Extract the [X, Y] coordinate from the center of the cell holding the provided text.  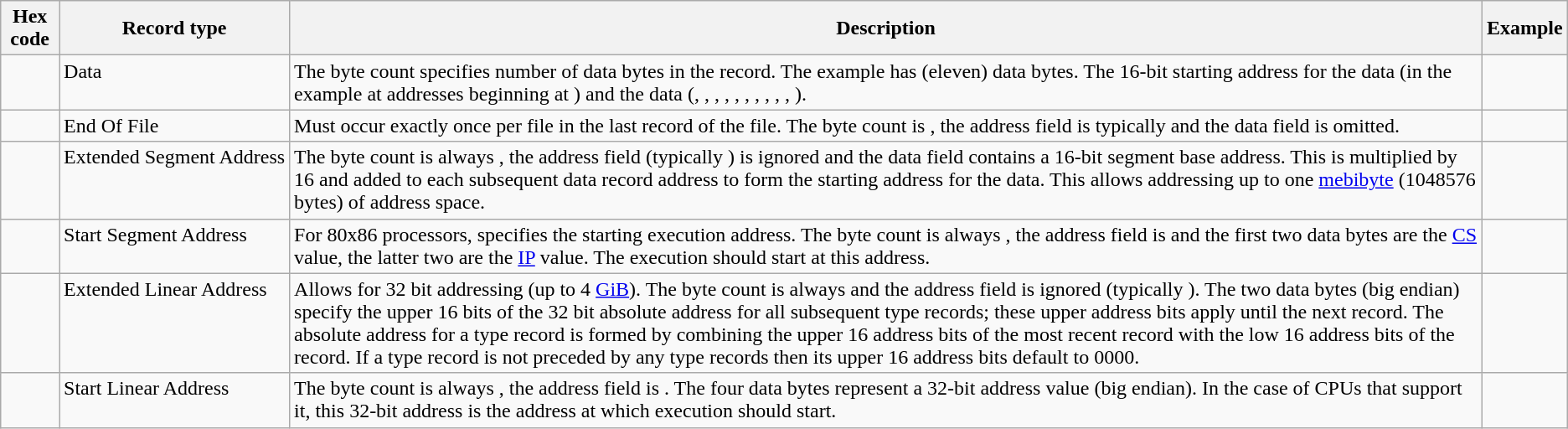
Example [1524, 28]
Must occur exactly once per file in the last record of the file. The byte count is , the address field is typically and the data field is omitted. [886, 126]
Record type [174, 28]
Data [174, 82]
Description [886, 28]
End Of File [174, 126]
Extended Linear Address [174, 323]
Start Segment Address [174, 246]
Extended Segment Address [174, 180]
Hex code [30, 28]
Start Linear Address [174, 401]
